Search for the cell housing the specified text and yield its (X, Y) center coordinate. 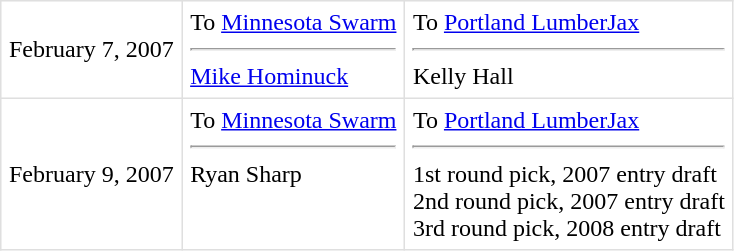
To Portland LumberJax Kelly Hall (569, 50)
To Portland LumberJax 1st round pick, 2007 entry draft2nd round pick, 2007 entry draft3rd round pick, 2008 entry draft (569, 174)
To Minnesota Swarm Ryan Sharp (294, 174)
February 9, 2007 (92, 174)
February 7, 2007 (92, 50)
To Minnesota Swarm Mike Hominuck (294, 50)
